Extract the (x, y) coordinate from the center of the cell holding the provided text.  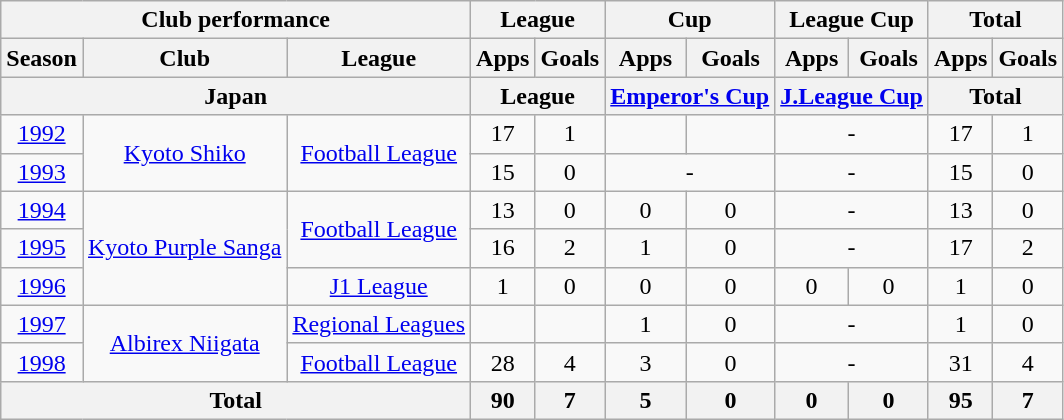
Season (42, 58)
28 (503, 362)
Emperor's Cup (690, 96)
95 (960, 400)
J1 League (379, 286)
16 (503, 248)
1997 (42, 324)
Regional Leagues (379, 324)
1996 (42, 286)
Japan (236, 96)
Kyoto Purple Sanga (184, 248)
Kyoto Shiko (184, 153)
1992 (42, 134)
Club (184, 58)
3 (646, 362)
5 (646, 400)
1994 (42, 210)
90 (503, 400)
J.League Cup (852, 96)
31 (960, 362)
1993 (42, 172)
1998 (42, 362)
1995 (42, 248)
Albirex Niigata (184, 343)
Club performance (236, 20)
League Cup (852, 20)
Cup (690, 20)
